Output the (x, y) coordinate of the center of the cell containing the given text.  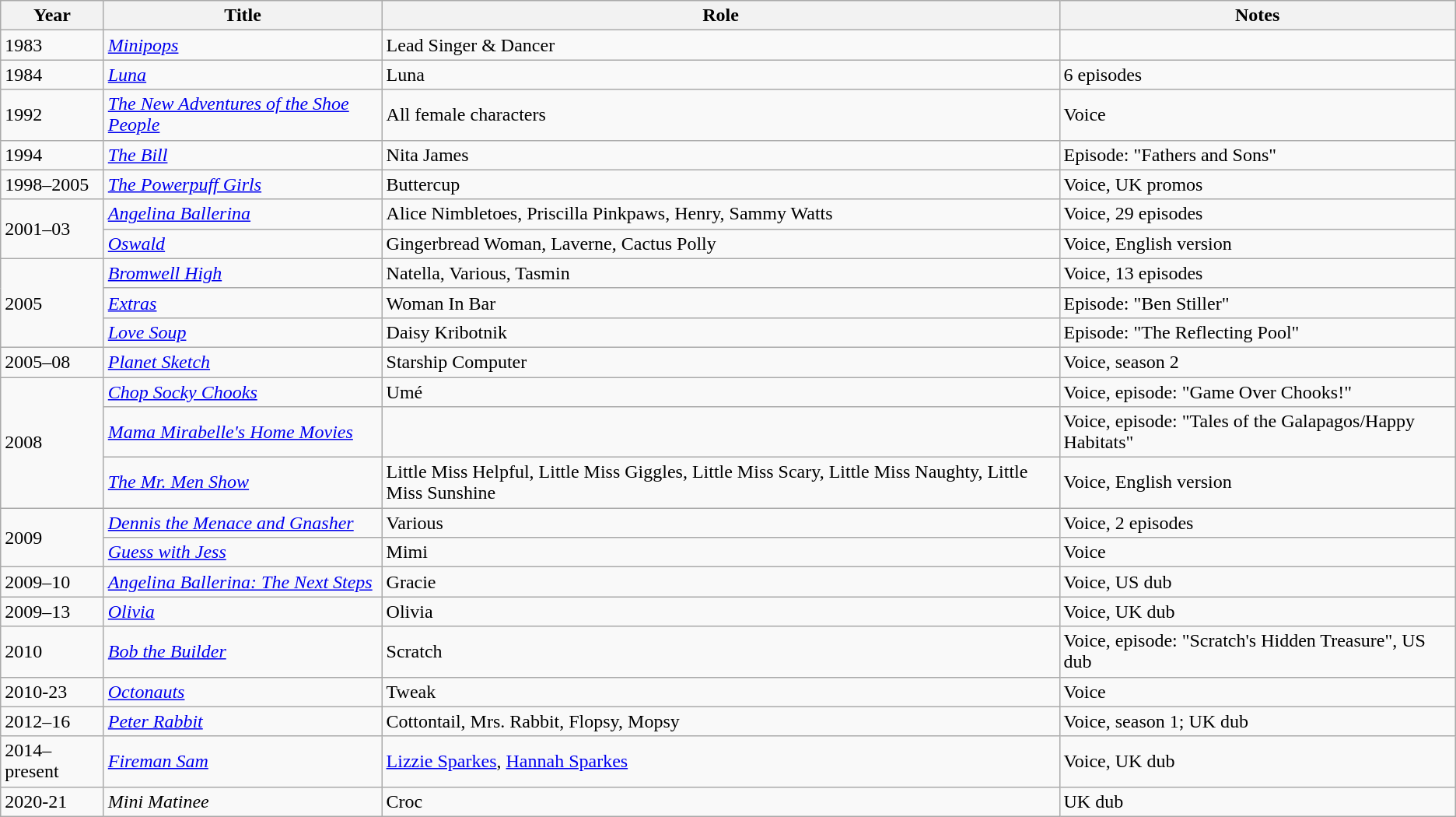
Dennis the Menace and Gnasher (243, 523)
The Powerpuff Girls (243, 184)
Planet Sketch (243, 362)
Angelina Ballerina: The Next Steps (243, 582)
Alice Nimbletoes, Priscilla Pinkpaws, Henry, Sammy Watts (720, 214)
Nita James (720, 155)
Starship Computer (720, 362)
Voice, episode: "Game Over Chooks!" (1257, 391)
Bob the Builder (243, 652)
2009–13 (52, 612)
All female characters (720, 115)
Voice, episode: "Scratch's Hidden Treasure", US dub (1257, 652)
Chop Socky Chooks (243, 391)
2008 (52, 442)
Octonauts (243, 692)
Voice, season 1; UK dub (1257, 721)
2001–03 (52, 229)
Notes (1257, 16)
Voice, episode: "Tales of the Galapagos/Happy Habitats" (1257, 433)
Lizzie Sparkes, Hannah Sparkes (720, 761)
Title (243, 16)
2009–10 (52, 582)
2010-23 (52, 692)
Voice, 13 episodes (1257, 273)
Episode: "Fathers and Sons" (1257, 155)
Gingerbread Woman, Laverne, Cactus Polly (720, 244)
2012–16 (52, 721)
1984 (52, 75)
Episode: "Ben Stiller" (1257, 303)
Various (720, 523)
Gracie (720, 582)
2020-21 (52, 801)
Angelina Ballerina (243, 214)
Oswald (243, 244)
Buttercup (720, 184)
2014–present (52, 761)
Natella, Various, Tasmin (720, 273)
Voice, UK promos (1257, 184)
Bromwell High (243, 273)
Mama Mirabelle's Home Movies (243, 433)
Extras (243, 303)
Role (720, 16)
Fireman Sam (243, 761)
Mimi (720, 552)
Cottontail, Mrs. Rabbit, Flopsy, Mopsy (720, 721)
2005 (52, 303)
1992 (52, 115)
The Bill (243, 155)
1994 (52, 155)
Episode: "The Reflecting Pool" (1257, 332)
The New Adventures of the Shoe People (243, 115)
Love Soup (243, 332)
Mini Matinee (243, 801)
The Mr. Men Show (243, 482)
1998–2005 (52, 184)
Woman In Bar (720, 303)
Scratch (720, 652)
Voice, US dub (1257, 582)
Little Miss Helpful, Little Miss Giggles, Little Miss Scary, Little Miss Naughty, Little Miss Sunshine (720, 482)
Croc (720, 801)
Umé (720, 391)
6 episodes (1257, 75)
Voice, 29 episodes (1257, 214)
2009 (52, 538)
1983 (52, 45)
Voice, 2 episodes (1257, 523)
Tweak (720, 692)
Minipops (243, 45)
Peter Rabbit (243, 721)
2005–08 (52, 362)
Voice, season 2 (1257, 362)
2010 (52, 652)
Daisy Kribotnik (720, 332)
Lead Singer & Dancer (720, 45)
Guess with Jess (243, 552)
UK dub (1257, 801)
Year (52, 16)
